Capture the cell that displays the provided text and extract its (x, y) central coordinate. 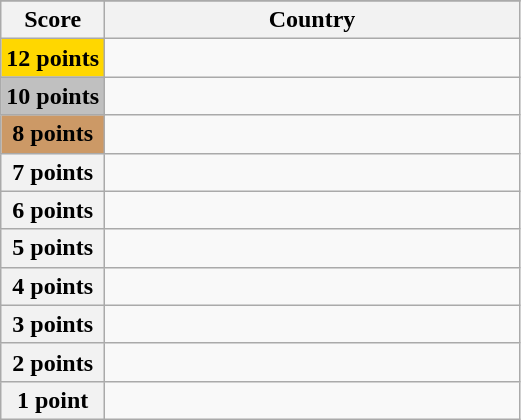
1 point (53, 400)
7 points (53, 172)
3 points (53, 324)
Country (312, 20)
12 points (53, 58)
6 points (53, 210)
10 points (53, 96)
Score (53, 20)
2 points (53, 362)
4 points (53, 286)
8 points (53, 134)
5 points (53, 248)
